From the cell containing the given text, extract its center point as (x, y) coordinate. 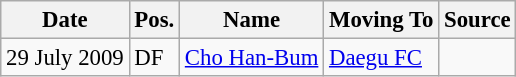
Pos. (154, 20)
Moving To (382, 20)
Source (478, 20)
29 July 2009 (65, 58)
Date (65, 20)
Cho Han-Bum (252, 58)
Daegu FC (382, 58)
Name (252, 20)
DF (154, 58)
